Extract the [X, Y] coordinate from the center of the cell holding the provided text.  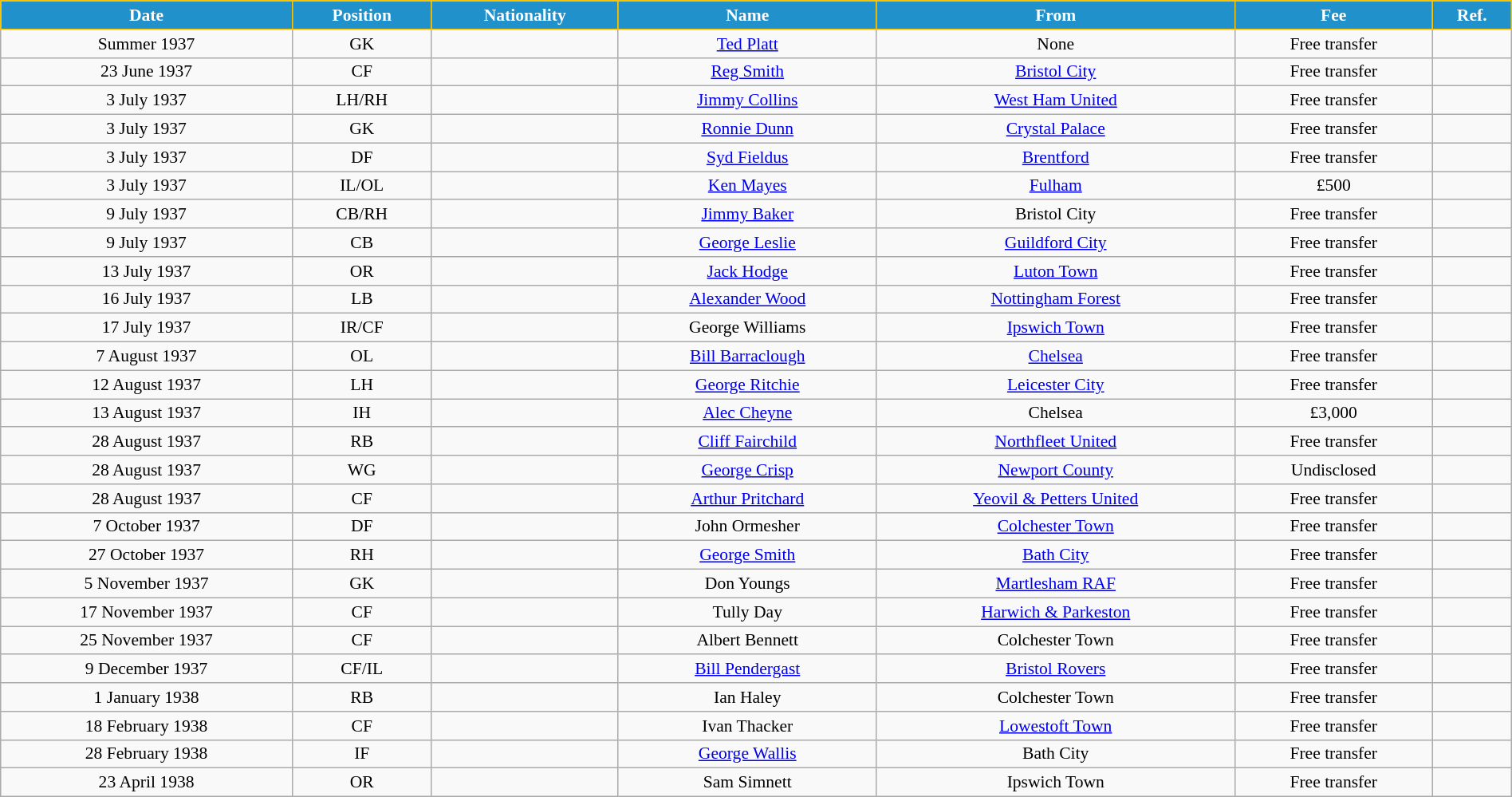
Don Youngs [747, 584]
IH [362, 413]
RH [362, 555]
Jimmy Baker [747, 215]
Name [747, 15]
Yeovil & Petters United [1056, 499]
Luton Town [1056, 271]
LH [362, 385]
7 October 1937 [147, 527]
IF [362, 754]
Crystal Palace [1056, 129]
West Ham United [1056, 101]
Ref. [1472, 15]
CB [362, 243]
28 February 1938 [147, 754]
LH/RH [362, 101]
Fee [1333, 15]
13 August 1937 [147, 413]
Reg Smith [747, 72]
CB/RH [362, 215]
George Ritchie [747, 385]
Lowestoft Town [1056, 726]
Nottingham Forest [1056, 299]
Albert Bennett [747, 641]
18 February 1938 [147, 726]
Northfleet United [1056, 442]
Ivan Thacker [747, 726]
Ted Platt [747, 44]
Nationality [525, 15]
Brentford [1056, 157]
Sam Simnett [747, 783]
Undisclosed [1333, 470]
Arthur Pritchard [747, 499]
16 July 1937 [147, 299]
17 July 1937 [147, 328]
John Ormesher [747, 527]
Jack Hodge [747, 271]
£3,000 [1333, 413]
LB [362, 299]
Leicester City [1056, 385]
Bill Pendergast [747, 669]
George Wallis [747, 754]
5 November 1937 [147, 584]
12 August 1937 [147, 385]
From [1056, 15]
Cliff Fairchild [747, 442]
Ken Mayes [747, 186]
Summer 1937 [147, 44]
27 October 1937 [147, 555]
£500 [1333, 186]
Ronnie Dunn [747, 129]
None [1056, 44]
CF/IL [362, 669]
IL/OL [362, 186]
IR/CF [362, 328]
Date [147, 15]
George Williams [747, 328]
23 June 1937 [147, 72]
Bristol Rovers [1056, 669]
9 December 1937 [147, 669]
Harwich & Parkeston [1056, 612]
Alexander Wood [747, 299]
Ian Haley [747, 697]
13 July 1937 [147, 271]
Guildford City [1056, 243]
17 November 1937 [147, 612]
25 November 1937 [147, 641]
7 August 1937 [147, 357]
George Crisp [747, 470]
Jimmy Collins [747, 101]
Martlesham RAF [1056, 584]
Alec Cheyne [747, 413]
OL [362, 357]
23 April 1938 [147, 783]
George Smith [747, 555]
Tully Day [747, 612]
Fulham [1056, 186]
Newport County [1056, 470]
Bill Barraclough [747, 357]
WG [362, 470]
1 January 1938 [147, 697]
Syd Fieldus [747, 157]
George Leslie [747, 243]
Position [362, 15]
